Extract the (x, y) coordinate from the center of the cell holding the provided text.  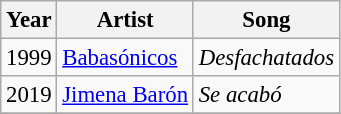
Artist (125, 20)
2019 (29, 95)
Year (29, 20)
Se acabó (266, 95)
Babasónicos (125, 58)
Desfachatados (266, 58)
Song (266, 20)
1999 (29, 58)
Jimena Barón (125, 95)
